Capture the cell that displays the provided text and extract its [x, y] central coordinate. 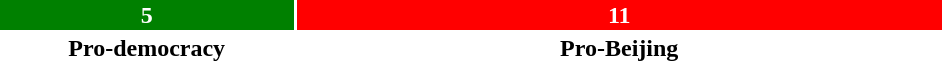
5 [146, 15]
11 [619, 15]
